Scan for the cell matching the given text and deliver its [X, Y] coordinate at center. 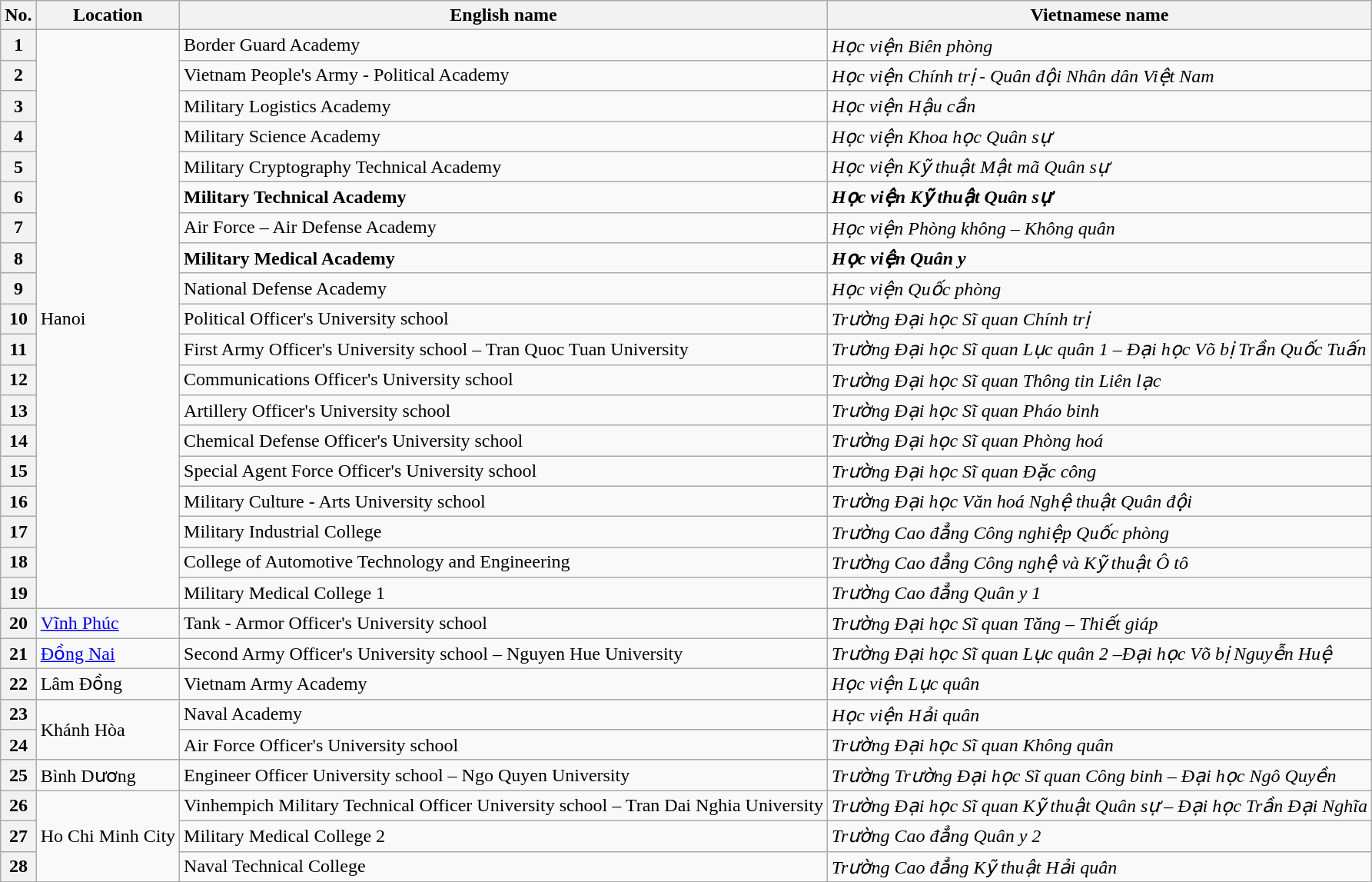
Học viện Chính trị - Quân đội Nhân dân Việt Nam [1099, 75]
Vĩnh Phúc [108, 623]
Trường Đại học Sĩ quan Pháo binh [1099, 411]
Border Guard Academy [504, 45]
Military Medical College 2 [504, 836]
14 [18, 441]
Học viện Hải quân [1099, 714]
Học viện Khoa học Quân sự [1099, 137]
English name [504, 15]
Trường Đại học Sĩ quan Chính trị [1099, 319]
23 [18, 714]
Học viện Hậu cần [1099, 106]
Trường Đại học Sĩ quan Thông tin Liên lạc [1099, 380]
16 [18, 501]
Học viện Lục quân [1099, 684]
24 [18, 745]
Trường Đại học Văn hoá Nghệ thuật Quân đội [1099, 501]
First Army Officer's University school – Tran Quoc Tuan University [504, 349]
27 [18, 836]
Học viện Kỹ thuật Mật mã Quân sự [1099, 167]
Air Force – Air Defense Academy [504, 228]
Khánh Hòa [108, 729]
Hanoi [108, 319]
21 [18, 654]
Artillery Officer's University school [504, 411]
Military Logistics Academy [504, 106]
Engineer Officer University school – Ngo Quyen University [504, 775]
Military Technical Academy [504, 198]
Học viện Phòng không – Không quân [1099, 228]
1 [18, 45]
19 [18, 593]
Military Medical College 1 [504, 593]
15 [18, 471]
Trường Trường Đại học Sĩ quan Công binh – Đại học Ngô Quyền [1099, 775]
Đồng Nai [108, 654]
Trường Cao đẳng Công nghệ và Kỹ thuật Ô tô [1099, 562]
Học viện Biên phòng [1099, 45]
Military Cryptography Technical Academy [504, 167]
Chemical Defense Officer's University school [504, 441]
Trường Đại học Sĩ quan Đặc công [1099, 471]
20 [18, 623]
Naval Academy [504, 714]
28 [18, 867]
Vietnamese name [1099, 15]
25 [18, 775]
Special Agent Force Officer's University school [504, 471]
Trường Đại học Sĩ quan Lục quân 1 – Đại học Võ bị Trần Quốc Tuấn [1099, 349]
17 [18, 532]
Trường Cao đẳng Công nghiệp Quốc phòng [1099, 532]
26 [18, 806]
Trường Cao đẳng Quân y 1 [1099, 593]
College of Automotive Technology and Engineering [504, 562]
6 [18, 198]
Trường Đại học Sĩ quan Phòng hoá [1099, 441]
No. [18, 15]
Military Science Academy [504, 137]
12 [18, 380]
Trường Đại học Sĩ quan Lục quân 2 –Đại học Võ bị Nguyễn Huệ [1099, 654]
7 [18, 228]
Naval Technical College [504, 867]
Trường Đại học Sĩ quan Kỹ thuật Quân sự – Đại học Trần Đại Nghĩa [1099, 806]
Học viện Quân y [1099, 258]
Vinhempich Military Technical Officer University school – Tran Dai Nghia University [504, 806]
Location [108, 15]
18 [18, 562]
Học viện Quốc phòng [1099, 288]
Political Officer's University school [504, 319]
Tank - Armor Officer's University school [504, 623]
Trường Đại học Sĩ quan Tăng – Thiết giáp [1099, 623]
National Defense Academy [504, 288]
11 [18, 349]
4 [18, 137]
Trường Cao đẳng Kỹ thuật Hải quân [1099, 867]
Air Force Officer's University school [504, 745]
Lâm Đồng [108, 684]
Ho Chi Minh City [108, 837]
Military Medical Academy [504, 258]
Bình Dương [108, 775]
Vietnam Army Academy [504, 684]
Communications Officer's University school [504, 380]
Second Army Officer's University school – Nguyen Hue University [504, 654]
8 [18, 258]
10 [18, 319]
13 [18, 411]
Military Culture - Arts University school [504, 501]
5 [18, 167]
Học viện Kỹ thuật Quân sự [1099, 198]
3 [18, 106]
Military Industrial College [504, 532]
Trường Cao đẳng Quân y 2 [1099, 836]
Trường Đại học Sĩ quan Không quân [1099, 745]
2 [18, 75]
22 [18, 684]
9 [18, 288]
Vietnam People's Army - Political Academy [504, 75]
